Output the [X, Y] coordinate of the center of the cell containing the given text.  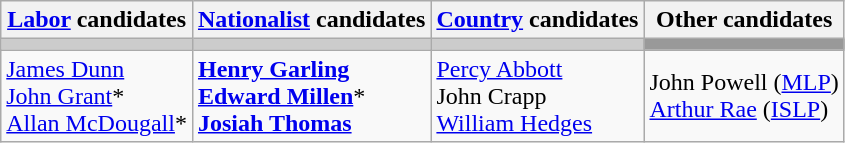
Other candidates [744, 20]
Nationalist candidates [311, 20]
Labor candidates [97, 20]
James DunnJohn Grant*Allan McDougall* [97, 96]
Percy AbbottJohn CrappWilliam Hedges [538, 96]
John Powell (MLP)Arthur Rae (ISLP) [744, 96]
Country candidates [538, 20]
Henry GarlingEdward Millen*Josiah Thomas [311, 96]
